Detect which cell encompasses the target text, then output its (X, Y) center coordinate. 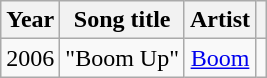
Year (30, 20)
2006 (30, 58)
Artist (220, 20)
"Boom Up" (122, 58)
Song title (122, 20)
Boom (220, 58)
